Output the (X, Y) coordinate of the center of the cell containing the given text.  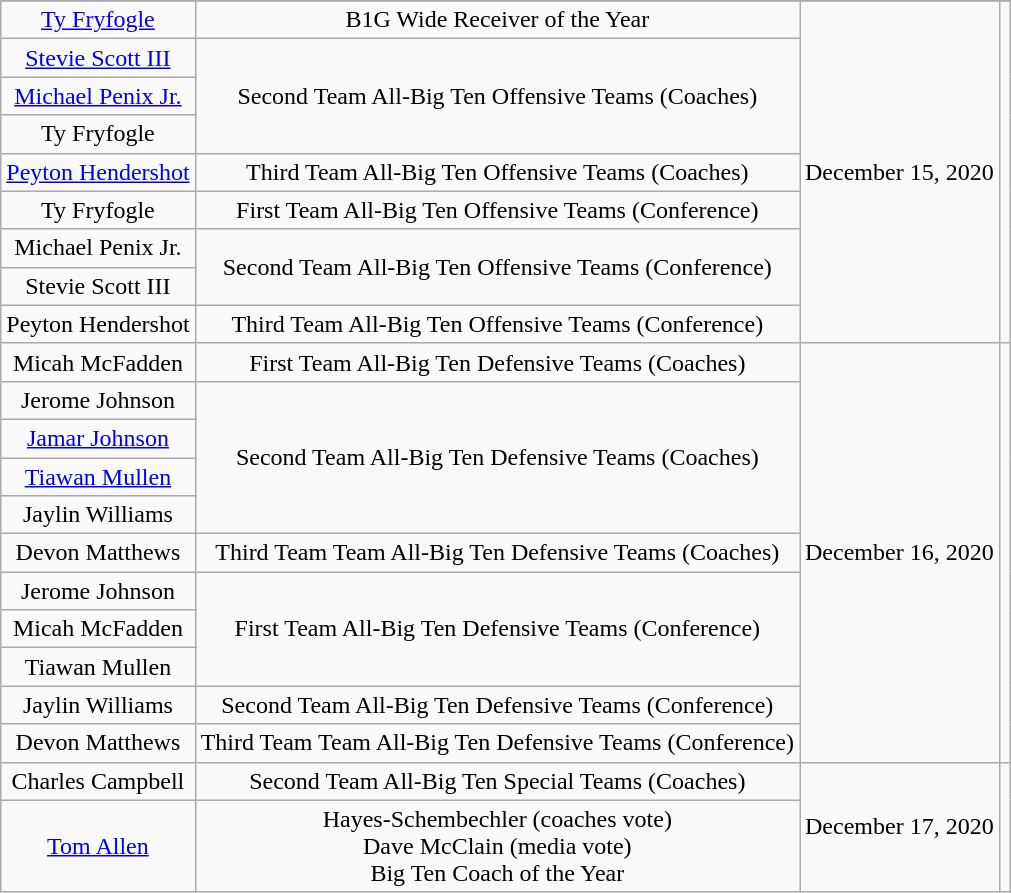
Third Team Team All-Big Ten Defensive Teams (Coaches) (497, 553)
First Team All-Big Ten Offensive Teams (Conference) (497, 210)
Charles Campbell (98, 781)
Third Team All-Big Ten Offensive Teams (Coaches) (497, 172)
Hayes-Schembechler (coaches vote) Dave McClain (media vote) Big Ten Coach of the Year (497, 846)
Second Team All-Big Ten Special Teams (Coaches) (497, 781)
Jamar Johnson (98, 438)
Third Team Team All-Big Ten Defensive Teams (Conference) (497, 743)
First Team All-Big Ten Defensive Teams (Coaches) (497, 362)
Second Team All-Big Ten Defensive Teams (Conference) (497, 705)
December 16, 2020 (900, 552)
Second Team All-Big Ten Offensive Teams (Conference) (497, 267)
December 17, 2020 (900, 827)
B1G Wide Receiver of the Year (497, 20)
Third Team All-Big Ten Offensive Teams (Conference) (497, 324)
December 15, 2020 (900, 172)
Tom Allen (98, 846)
First Team All-Big Ten Defensive Teams (Conference) (497, 629)
Second Team All-Big Ten Defensive Teams (Coaches) (497, 457)
Second Team All-Big Ten Offensive Teams (Coaches) (497, 96)
